Return (x, y) of the center of cell containing provided text 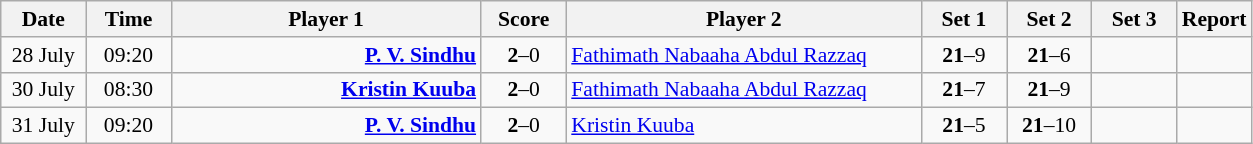
08:30 (128, 90)
Score (524, 19)
21–7 (964, 90)
Set 2 (1048, 19)
Player 1 (326, 19)
Time (128, 19)
Set 3 (1134, 19)
28 July (44, 55)
Report (1214, 19)
31 July (44, 126)
21–5 (964, 126)
21–10 (1048, 126)
21–6 (1048, 55)
Date (44, 19)
Player 2 (744, 19)
Set 1 (964, 19)
30 July (44, 90)
